For the text-containing cell, return its midpoint in (X, Y) coordinate format. 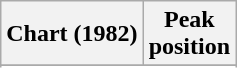
Peakposition (189, 34)
Chart (1982) (72, 34)
